Detect which cell encompasses the target text, then output its [X, Y] center coordinate. 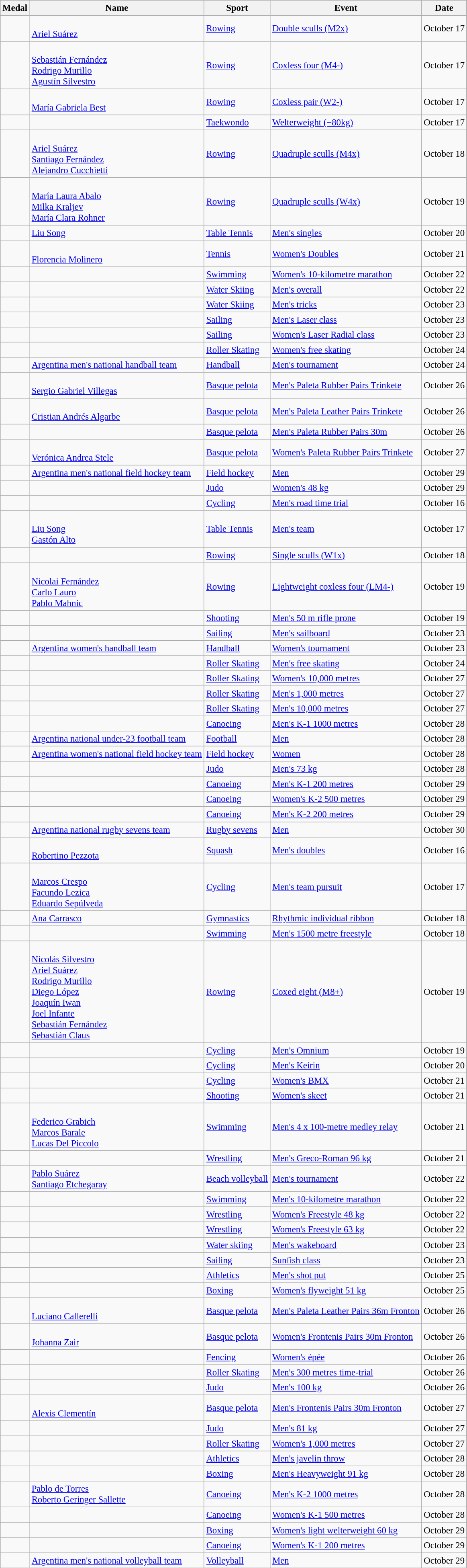
Volleyball [237, 1560]
Men's Omnium [346, 1050]
Women's flyweight 51 kg [346, 1290]
Women's tournament [346, 648]
Nicolai FernándezCarlo LauroPablo Mahnic [116, 587]
Women's 1,000 metres [346, 1444]
Florencia Molinero [116, 254]
Verónica Andrea Stele [116, 453]
Women [346, 754]
Federico GrabichMarcos BaraleLucas Del Piccolo [116, 1127]
Lightweight coxless four (LM4-) [346, 587]
Women's K-1 200 metres [346, 1545]
Men's road time trial [346, 503]
Argentina women's handball team [116, 648]
Ariel Suárez [116, 29]
Women's Doubles [346, 254]
Welterweight (−80kg) [346, 123]
Nicolás SilvestroAriel SuárezRodrigo MurilloDiego LópezJoaquín IwanJoel InfanteSebastián FernándezSebastián Claus [116, 992]
Liu Song [116, 233]
Women's Freestyle 63 kg [346, 1230]
Squash [237, 850]
Beach volleyball [237, 1179]
Water skiing [237, 1245]
Liu SongGastón Alto [116, 529]
Alexis Clementín [116, 1408]
Women's épée [346, 1357]
Argentina national rugby sevens team [116, 830]
Coxless four (M4-) [346, 65]
Sport [237, 8]
Double sculls (M2x) [346, 29]
Men's 4 x 100-metre medley relay [346, 1127]
Men's free skating [346, 663]
Argentina men's national volleyball team [116, 1560]
Women's K-1 500 metres [346, 1515]
Men's K-1 200 metres [346, 784]
María Laura AbaloMilka KraljevMaría Clara Rohner [116, 202]
Women's Frontenis Pairs 30m Fronton [346, 1337]
Men's Keirin [346, 1066]
Men's 300 metres time-trial [346, 1372]
Women's Paleta Rubber Pairs Trinkete [346, 453]
Women's Freestyle 48 kg [346, 1215]
Argentina national under-23 football team [116, 739]
María Gabriela Best [116, 102]
Women's BMX [346, 1080]
Johanna Zair [116, 1337]
Men's tricks [346, 304]
Men's Frontenis Pairs 30m Fronton [346, 1408]
Fencing [237, 1357]
Women's 10-kilometre marathon [346, 274]
Men's Paleta Rubber Pairs Trinkete [346, 385]
Sebastián FernándezRodrigo MurilloAgustín Silvestro [116, 65]
Men's Laser class [346, 320]
Men's K-2 200 metres [346, 814]
Men's 1,000 metres [346, 693]
Men's Paleta Leather Pairs Trinkete [346, 412]
Robertino Pezzota [116, 850]
Men's K-1 1000 metres [346, 724]
Rugby sevens [237, 830]
Men's 10-kilometre marathon [346, 1199]
Men's javelin throw [346, 1459]
Single sculls (W1x) [346, 555]
Men's 73 kg [346, 769]
Marcos CrespoFacundo LezicaEduardo Sepúlveda [116, 887]
Women's skeet [346, 1096]
Men's Paleta Leather Pairs 36m Fronton [346, 1311]
Football [237, 739]
Pablo de TorresRoberto Geringer Sallette [116, 1494]
Argentina men's national handball team [116, 365]
Coxless pair (W2-) [346, 102]
Tennis [237, 254]
Men's team [346, 529]
Cristian Andrés Algarbe [116, 412]
Women's 10,000 metres [346, 678]
Luciano Callerelli [116, 1311]
Men's Paleta Rubber Pairs 30m [346, 432]
Coxed eight (M8+) [346, 992]
Ana Carrasco [116, 918]
Name [116, 8]
Men's 10,000 metres [346, 709]
Argentina men's national field hockey team [116, 473]
Date [444, 8]
Argentina women's national field hockey team [116, 754]
Men's 50 m rifle prone [346, 618]
Medal [15, 8]
Rhythmic individual ribbon [346, 918]
Women's 48 kg [346, 488]
Taekwondo [237, 123]
Men's shot put [346, 1275]
Ariel SuárezSantiago FernándezAlejandro Cucchietti [116, 154]
Men's K-2 1000 metres [346, 1494]
Event [346, 8]
Women's free skating [346, 350]
Men's Greco-Roman 96 kg [346, 1158]
October 30 [444, 830]
Men's 100 kg [346, 1388]
Men's Heavyweight 91 kg [346, 1474]
Women's Laser Radial class [346, 335]
Quadruple sculls (M4x) [346, 154]
Men's 1500 metre freestyle [346, 933]
Pablo SuárezSantiago Etchegaray [116, 1179]
Men's 81 kg [346, 1429]
Men's sailboard [346, 633]
Women's K-2 500 metres [346, 799]
Quadruple sculls (W4x) [346, 202]
Sunfish class [346, 1260]
Men's wakeboard [346, 1245]
Men's doubles [346, 850]
Men's singles [346, 233]
Gymnastics [237, 918]
Women's light welterweight 60 kg [346, 1530]
Sergio Gabriel Villegas [116, 385]
Men's overall [346, 289]
Men's team pursuit [346, 887]
